Output the [X, Y] coordinate of the center of the cell containing the given text.  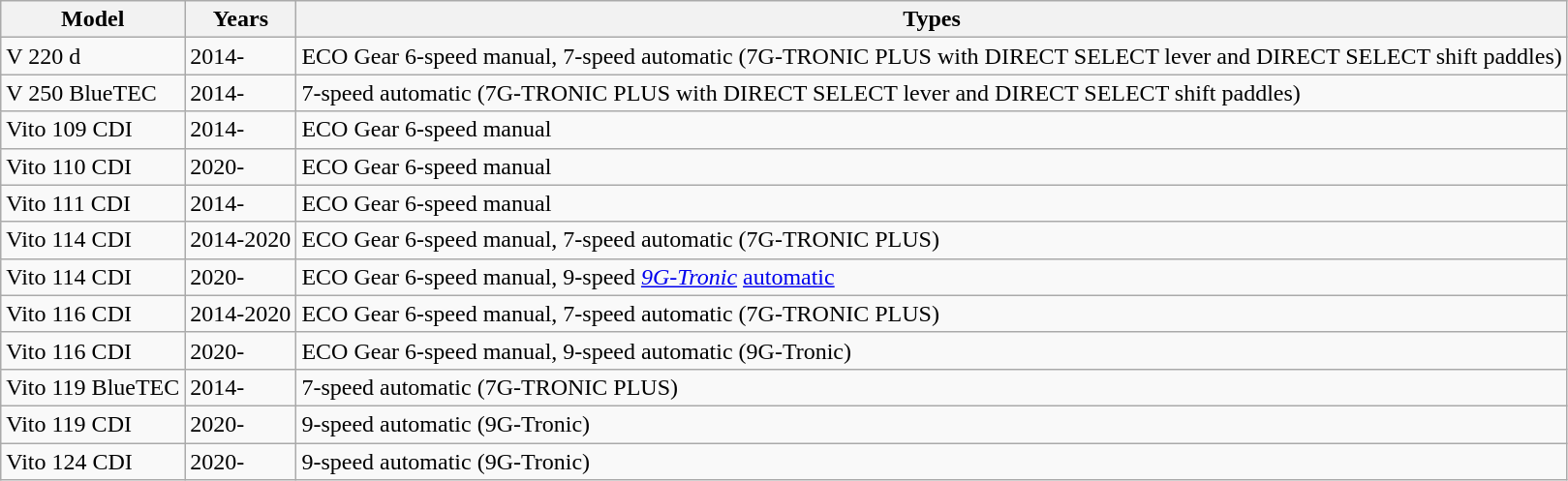
ECO Gear 6-speed manual, 7-speed automatic (7G-TRONIC PLUS with DIRECT SELECT lever and DIRECT SELECT shift paddles) [932, 56]
V 250 BlueTEC [93, 93]
Vito 111 CDI [93, 203]
ECO Gear 6-speed manual, 9-speed 9G-Tronic automatic [932, 277]
V 220 d [93, 56]
Model [93, 19]
Vito 109 CDI [93, 130]
Vito 119 BlueTEC [93, 387]
Years [240, 19]
Types [932, 19]
ECO Gear 6-speed manual, 9-speed automatic (9G-Tronic) [932, 350]
Vito 119 CDI [93, 424]
7-speed automatic (7G-TRONIC PLUS) [932, 387]
Vito 110 CDI [93, 166]
Vito 124 CDI [93, 462]
7-speed automatic (7G-TRONIC PLUS with DIRECT SELECT lever and DIRECT SELECT shift paddles) [932, 93]
